Extract the [x, y] coordinate from the center of the cell holding the provided text.  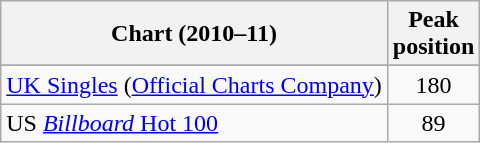
US Billboard Hot 100 [194, 123]
Peakposition [433, 34]
180 [433, 85]
Chart (2010–11) [194, 34]
UK Singles (Official Charts Company) [194, 85]
89 [433, 123]
